Find where the given text appears and provide that cell's center as (X, Y) coordinate. 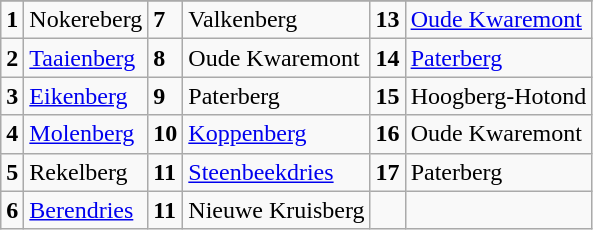
3 (12, 96)
17 (388, 172)
Molenberg (86, 134)
1 (12, 20)
10 (166, 134)
Berendries (86, 210)
Nieuwe Kruisberg (276, 210)
Taaienberg (86, 58)
Koppenberg (276, 134)
Hoogberg-Hotond (498, 96)
Eikenberg (86, 96)
Rekelberg (86, 172)
14 (388, 58)
5 (12, 172)
Nokereberg (86, 20)
7 (166, 20)
8 (166, 58)
2 (12, 58)
9 (166, 96)
6 (12, 210)
15 (388, 96)
13 (388, 20)
Valkenberg (276, 20)
4 (12, 134)
16 (388, 134)
Steenbeekdries (276, 172)
